From the cell containing the given text, extract its center point as [X, Y] coordinate. 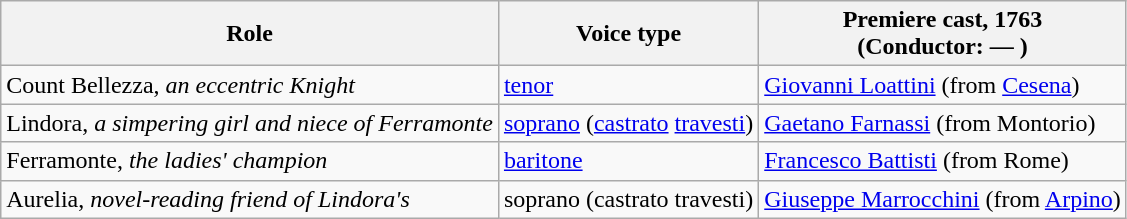
Ferramonte, the ladies' champion [250, 161]
Giuseppe Marrocchini (from Arpino) [943, 199]
Count Bellezza, an eccentric Knight [250, 85]
Francesco Battisti (from Rome) [943, 161]
Role [250, 34]
Gaetano Farnassi (from Montorio) [943, 123]
Voice type [628, 34]
Aurelia, novel-reading friend of Lindora's [250, 199]
tenor [628, 85]
Giovanni Loattini (from Cesena) [943, 85]
baritone [628, 161]
Premiere cast, 1763 (Conductor: — ) [943, 34]
Lindora, a simpering girl and niece of Ferramonte [250, 123]
